From the cell containing the given text, extract its center point as (X, Y) coordinate. 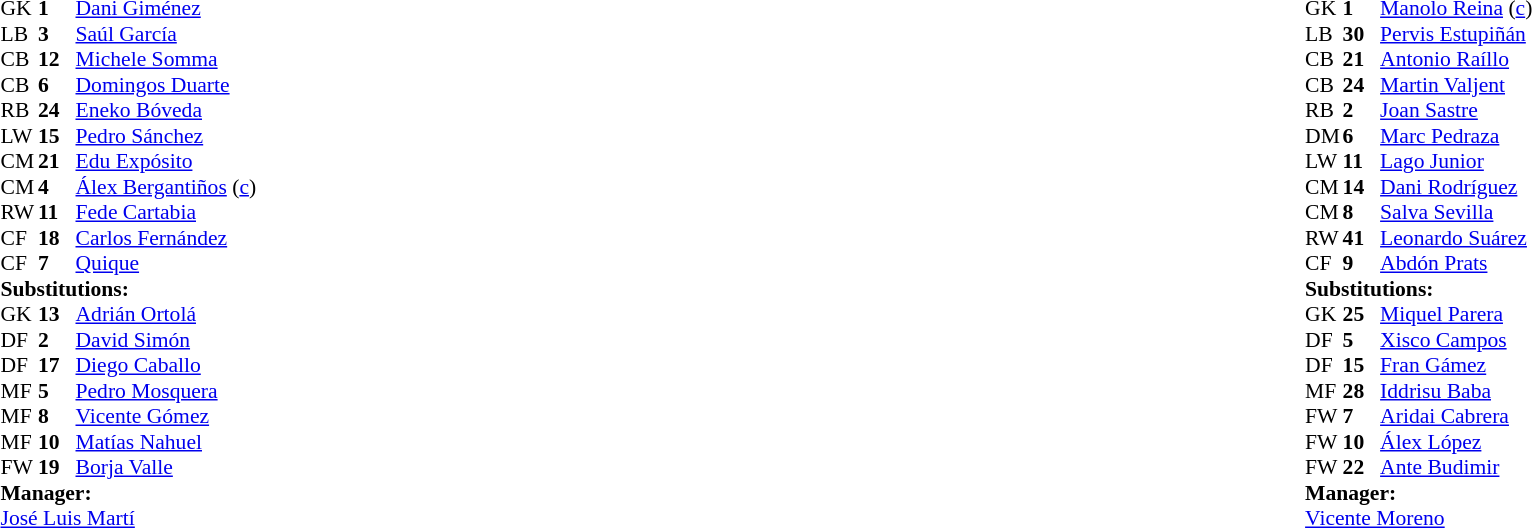
Vicente Gómez (166, 417)
Carlos Fernández (166, 238)
Antonio Raíllo (1456, 59)
Pedro Sánchez (166, 136)
Martin Valjent (1456, 85)
DM (1324, 136)
Joan Sastre (1456, 111)
Fran Gámez (1456, 365)
Abdón Prats (1456, 263)
Diego Caballo (166, 365)
30 (1362, 34)
Pervis Estupiñán (1456, 34)
Edu Expósito (166, 161)
Miquel Parera (1456, 315)
Aridai Cabrera (1456, 417)
13 (57, 315)
Marc Pedraza (1456, 136)
25 (1362, 315)
Salva Sevilla (1456, 213)
David Simón (166, 340)
Saúl García (166, 34)
Michele Somma (166, 59)
Pedro Mosquera (166, 391)
28 (1362, 391)
22 (1362, 467)
Fede Cartabia (166, 213)
Xisco Campos (1456, 340)
Borja Valle (166, 467)
4 (57, 187)
41 (1362, 238)
Álex López (1456, 442)
14 (1362, 187)
Iddrisu Baba (1456, 391)
Domingos Duarte (166, 85)
12 (57, 59)
Dani Rodríguez (1456, 187)
Ante Budimir (1456, 467)
19 (57, 467)
17 (57, 365)
3 (57, 34)
Eneko Bóveda (166, 111)
Matías Nahuel (166, 442)
Adrián Ortolá (166, 315)
9 (1362, 263)
Quique (166, 263)
Álex Bergantiños (c) (166, 187)
Lago Junior (1456, 161)
18 (57, 238)
Leonardo Suárez (1456, 238)
